Output the [X, Y] coordinate of the center of the cell containing the given text.  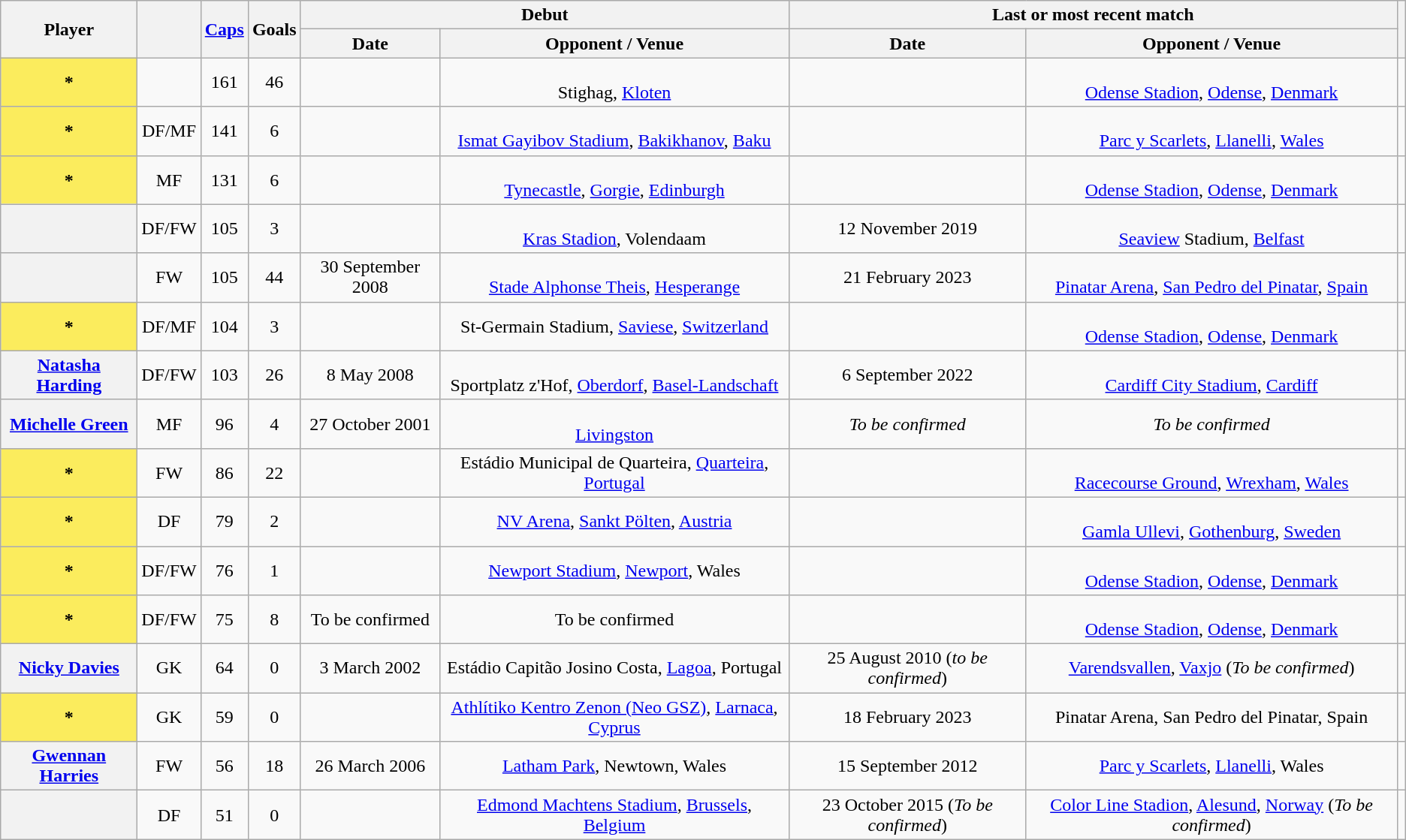
8 [274, 620]
Varendsvallen, Vaxjo (To be confirmed) [1211, 668]
96 [224, 423]
St-Germain Stadium, Saviese, Switzerland [614, 326]
131 [224, 180]
46 [274, 83]
Athlítiko Kentro Zenon (Neo GSZ), Larnaca, Cyprus [614, 718]
44 [274, 278]
Kras Stadion, Volendaam [614, 228]
Stade Alphonse Theis, Hesperange [614, 278]
Last or most recent match [1093, 15]
Michelle Green [69, 423]
3 March 2002 [370, 668]
Tynecastle, Gorgie, Edinburgh [614, 180]
Sportplatz z'Hof, Oberdorf, Basel-Landschaft [614, 375]
Color Line Stadion, Alesund, Norway (To be confirmed) [1211, 815]
Caps [224, 29]
103 [224, 375]
30 September 2008 [370, 278]
12 November 2019 [907, 228]
51 [224, 815]
Natasha Harding [69, 375]
NV Arena, Sankt Pölten, Austria [614, 521]
Livingston [614, 423]
15 September 2012 [907, 766]
Latham Park, Newtown, Wales [614, 766]
Newport Stadium, Newport, Wales [614, 571]
22 [274, 473]
1 [274, 571]
Debut [545, 15]
Racecourse Ground, Wrexham, Wales [1211, 473]
Nicky Davies [69, 668]
161 [224, 83]
Gwennan Harries [69, 766]
Player [69, 29]
18 February 2023 [907, 718]
8 May 2008 [370, 375]
25 August 2010 (to be confirmed) [907, 668]
Cardiff City Stadium, Cardiff [1211, 375]
59 [224, 718]
Stighag, Kloten [614, 83]
79 [224, 521]
Ismat Gayibov Stadium, Bakikhanov, Baku [614, 131]
86 [224, 473]
141 [224, 131]
27 October 2001 [370, 423]
6 September 2022 [907, 375]
4 [274, 423]
Edmond Machtens Stadium, Brussels, Belgium [614, 815]
Estádio Capitão Josino Costa, Lagoa, Portugal [614, 668]
104 [224, 326]
18 [274, 766]
26 March 2006 [370, 766]
75 [224, 620]
76 [224, 571]
56 [224, 766]
2 [274, 521]
26 [274, 375]
64 [224, 668]
21 February 2023 [907, 278]
Goals [274, 29]
Seaview Stadium, Belfast [1211, 228]
23 October 2015 (To be confirmed) [907, 815]
Gamla Ullevi, Gothenburg, Sweden [1211, 521]
Estádio Municipal de Quarteira, Quarteira, Portugal [614, 473]
